Extract the (X, Y) coordinate from the center of the cell holding the provided text.  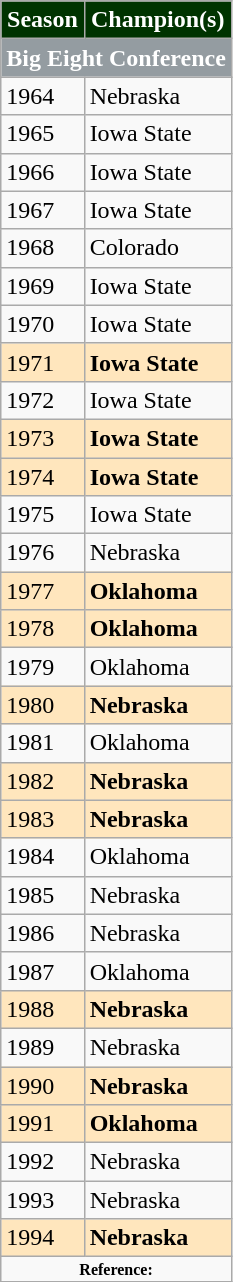
1975 (42, 515)
1991 (42, 1124)
1981 (42, 743)
1964 (42, 96)
1965 (42, 134)
1980 (42, 705)
1983 (42, 819)
1989 (42, 1047)
1987 (42, 971)
1968 (42, 248)
Reference: (116, 1269)
1972 (42, 400)
1978 (42, 629)
1994 (42, 1238)
1969 (42, 286)
Big Eight Conference (116, 58)
1988 (42, 1009)
1977 (42, 591)
Season (42, 20)
1985 (42, 895)
Colorado (158, 248)
Champion(s) (158, 20)
1993 (42, 1200)
1973 (42, 438)
1990 (42, 1085)
1979 (42, 667)
1967 (42, 210)
1974 (42, 477)
1984 (42, 857)
1986 (42, 933)
1992 (42, 1162)
1971 (42, 362)
1970 (42, 324)
1976 (42, 553)
1966 (42, 172)
1982 (42, 781)
